Pinpoint the cell where the given text exists, returning its [x, y] midpoint coordinate. 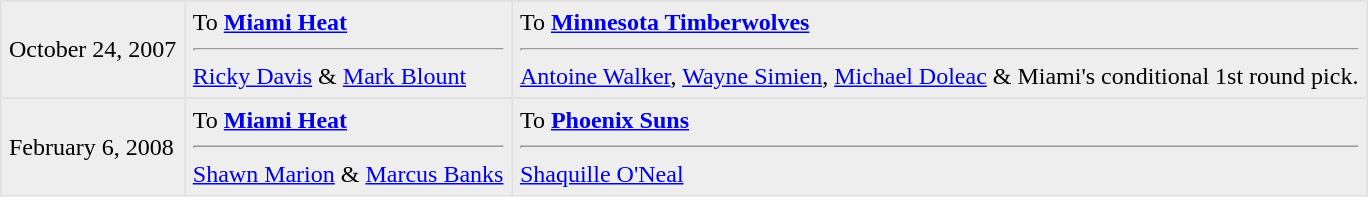
To Miami Heat Shawn Marion & Marcus Banks [348, 147]
To Phoenix Suns Shaquille O'Neal [940, 147]
February 6, 2008 [93, 147]
To Miami Heat Ricky Davis & Mark Blount [348, 50]
October 24, 2007 [93, 50]
To Minnesota Timberwolves Antoine Walker, Wayne Simien, Michael Doleac & Miami's conditional 1st round pick. [940, 50]
